Capture the cell that displays the provided text and extract its (X, Y) central coordinate. 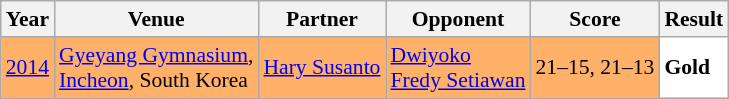
2014 (28, 68)
Dwiyoko Fredy Setiawan (458, 68)
Year (28, 19)
Opponent (458, 19)
Gyeyang Gymnasium,Incheon, South Korea (156, 68)
Score (596, 19)
Partner (322, 19)
Venue (156, 19)
21–15, 21–13 (596, 68)
Result (694, 19)
Gold (694, 68)
Hary Susanto (322, 68)
